Return the (x, y) coordinate for the center point of the cell that contains the specified text.  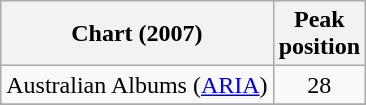
Australian Albums (ARIA) (137, 85)
Chart (2007) (137, 34)
Peakposition (319, 34)
28 (319, 85)
